Identify which cell holds the provided text, then report its [x, y] central coordinate. 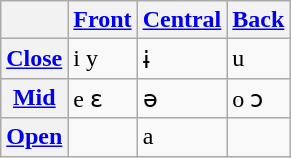
i y [102, 59]
ɨ [182, 59]
Open [34, 137]
e ɛ [102, 98]
o ɔ [258, 98]
Front [102, 20]
u [258, 59]
Central [182, 20]
Close [34, 59]
ə [182, 98]
Back [258, 20]
a [182, 137]
Mid [34, 98]
